Find where the given text appears and provide that cell's center as (x, y) coordinate. 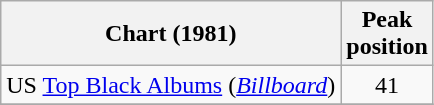
Chart (1981) (171, 34)
41 (387, 85)
Peakposition (387, 34)
US Top Black Albums (Billboard) (171, 85)
